Extract the (x, y) coordinate from the center of the cell holding the provided text.  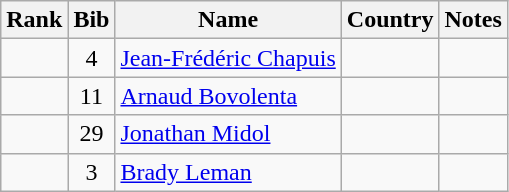
Bib (92, 20)
Name (228, 20)
4 (92, 58)
Rank (34, 20)
Jonathan Midol (228, 134)
11 (92, 96)
Arnaud Bovolenta (228, 96)
Notes (473, 20)
29 (92, 134)
3 (92, 172)
Country (390, 20)
Jean-Frédéric Chapuis (228, 58)
Brady Leman (228, 172)
